Detect which cell encompasses the target text, then output its (X, Y) center coordinate. 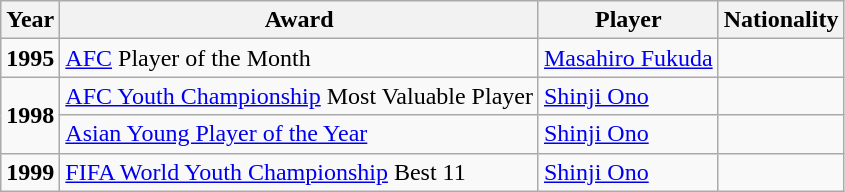
AFC Youth Championship Most Valuable Player (300, 96)
AFC Player of the Month (300, 58)
FIFA World Youth Championship Best 11 (300, 172)
Masahiro Fukuda (628, 58)
Nationality (781, 20)
1995 (30, 58)
1999 (30, 172)
Award (300, 20)
1998 (30, 115)
Year (30, 20)
Player (628, 20)
Asian Young Player of the Year (300, 134)
